For the text-containing cell, return its midpoint in [x, y] coordinate format. 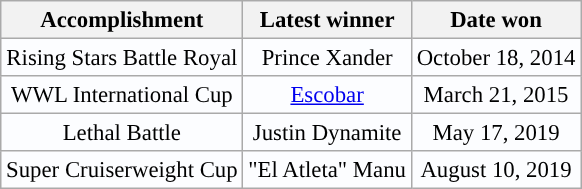
Lethal Battle [122, 133]
Date won [496, 20]
Justin Dynamite [327, 133]
May 17, 2019 [496, 133]
Latest winner [327, 20]
Rising Stars Battle Royal [122, 58]
Prince Xander [327, 58]
"El Atleta" Manu [327, 170]
March 21, 2015 [496, 95]
WWL International Cup [122, 95]
Super Cruiserweight Cup [122, 170]
Accomplishment [122, 20]
Escobar [327, 95]
August 10, 2019 [496, 170]
October 18, 2014 [496, 58]
